Search for the cell housing the specified text and yield its (X, Y) center coordinate. 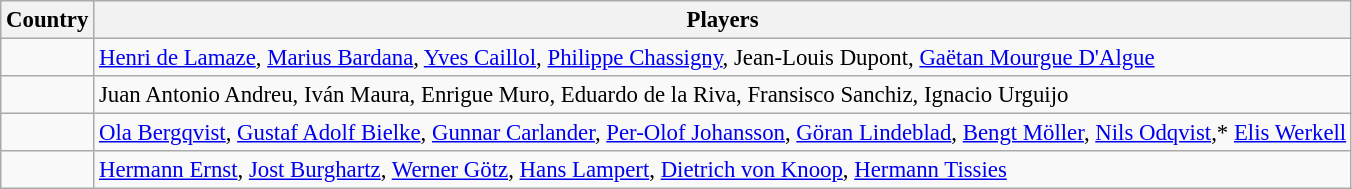
Ola Bergqvist, Gustaf Adolf Bielke, Gunnar Carlander, Per-Olof Johansson, Göran Lindeblad, Bengt Möller, Nils Odqvist,* Elis Werkell (723, 133)
Juan Antonio Andreu, Iván Maura, Enrigue Muro, Eduardo de la Riva, Fransisco Sanchiz, Ignacio Urguijo (723, 95)
Henri de Lamaze, Marius Bardana, Yves Caillol, Philippe Chassigny, Jean-Louis Dupont, Gaëtan Mourgue D'Algue (723, 58)
Hermann Ernst, Jost Burghartz, Werner Götz, Hans Lampert, Dietrich von Knoop, Hermann Tissies (723, 170)
Country (48, 20)
Players (723, 20)
